Detect which cell encompasses the target text, then output its [X, Y] center coordinate. 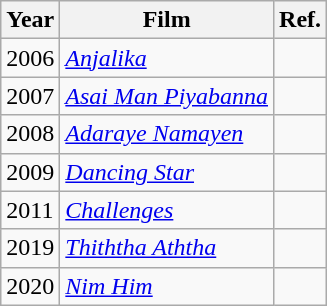
Thiththa Aththa [167, 248]
Ref. [300, 20]
Film [167, 20]
Adaraye Namayen [167, 134]
2006 [30, 58]
Asai Man Piyabanna [167, 96]
2009 [30, 172]
2020 [30, 286]
Dancing Star [167, 172]
Anjalika [167, 58]
Year [30, 20]
2019 [30, 248]
2007 [30, 96]
Challenges [167, 210]
2008 [30, 134]
Nim Him [167, 286]
2011 [30, 210]
